Output the [X, Y] coordinate of the center of the cell containing the given text.  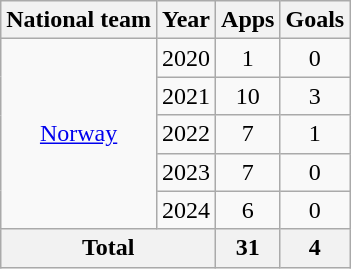
2023 [186, 172]
Goals [315, 20]
Year [186, 20]
10 [248, 96]
4 [315, 248]
6 [248, 210]
2022 [186, 134]
Apps [248, 20]
31 [248, 248]
2020 [186, 58]
2024 [186, 210]
Total [108, 248]
Norway [79, 134]
2021 [186, 96]
National team [79, 20]
3 [315, 96]
